Return the (x, y) coordinate for the center point of the cell that contains the specified text.  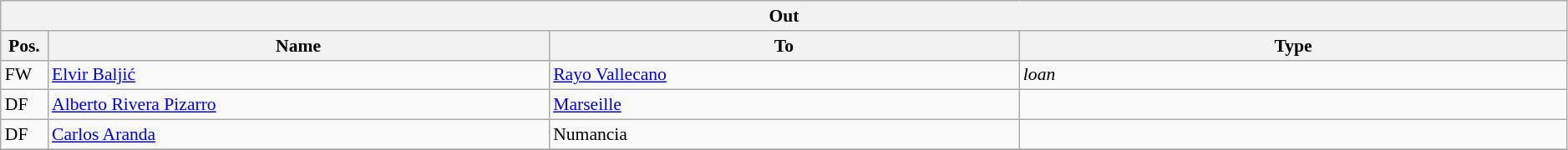
FW (24, 75)
Type (1293, 46)
Numancia (784, 135)
To (784, 46)
Marseille (784, 105)
Carlos Aranda (298, 135)
Out (784, 16)
loan (1293, 75)
Pos. (24, 46)
Alberto Rivera Pizarro (298, 105)
Elvir Baljić (298, 75)
Name (298, 46)
Rayo Vallecano (784, 75)
